Locate the cell with the specified text and output its [X, Y] center coordinate. 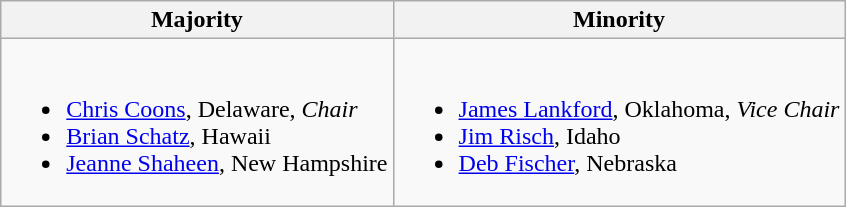
Minority [619, 20]
Majority [197, 20]
Chris Coons, Delaware, ChairBrian Schatz, HawaiiJeanne Shaheen, New Hampshire [197, 122]
James Lankford, Oklahoma, Vice ChairJim Risch, IdahoDeb Fischer, Nebraska [619, 122]
